Provide the [X, Y] coordinate of the cell's center where the given text is located.  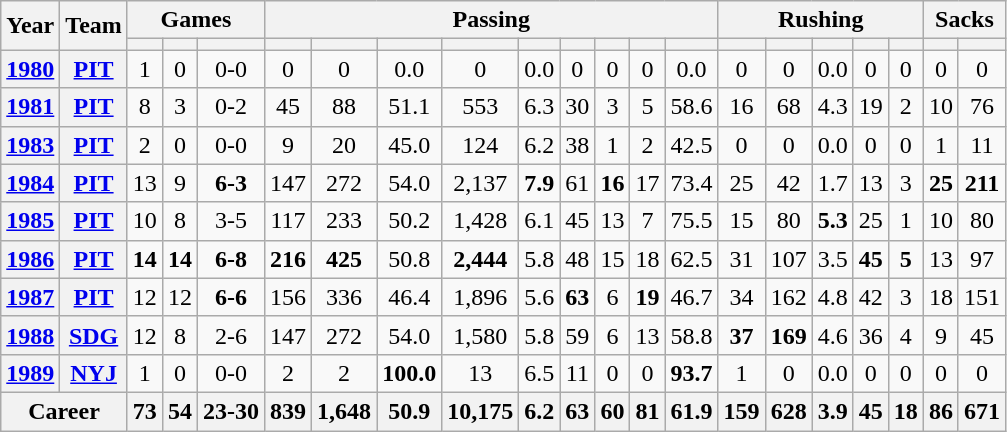
100.0 [410, 373]
97 [982, 259]
50.2 [410, 221]
4 [906, 335]
23-30 [230, 411]
4.8 [832, 297]
42.5 [692, 145]
4.6 [832, 335]
2,444 [480, 259]
107 [788, 259]
7 [648, 221]
1984 [30, 183]
81 [648, 411]
425 [344, 259]
Year [30, 26]
61 [578, 183]
88 [344, 107]
48 [578, 259]
73.4 [692, 183]
59 [578, 335]
159 [742, 411]
124 [480, 145]
0-2 [230, 107]
628 [788, 411]
37 [742, 335]
34 [742, 297]
62.5 [692, 259]
93.7 [692, 373]
NYJ [94, 373]
6.3 [540, 107]
1981 [30, 107]
169 [788, 335]
839 [288, 411]
20 [344, 145]
1987 [30, 297]
7.9 [540, 183]
6-8 [230, 259]
46.4 [410, 297]
1988 [30, 335]
60 [612, 411]
1.7 [832, 183]
336 [344, 297]
51.1 [410, 107]
1989 [30, 373]
1,896 [480, 297]
1986 [30, 259]
162 [788, 297]
1,648 [344, 411]
1985 [30, 221]
553 [480, 107]
36 [870, 335]
3.5 [832, 259]
75.5 [692, 221]
Passing [492, 20]
6-6 [230, 297]
Rushing [820, 20]
38 [578, 145]
151 [982, 297]
45.0 [410, 145]
Team [94, 26]
SDG [94, 335]
156 [288, 297]
31 [742, 259]
50.9 [410, 411]
671 [982, 411]
117 [288, 221]
86 [940, 411]
Sacks [964, 20]
233 [344, 221]
6.1 [540, 221]
76 [982, 107]
216 [288, 259]
211 [982, 183]
5.6 [540, 297]
58.8 [692, 335]
2-6 [230, 335]
58.6 [692, 107]
4.3 [832, 107]
50.8 [410, 259]
2,137 [480, 183]
73 [144, 411]
1,580 [480, 335]
10,175 [480, 411]
3.9 [832, 411]
54 [180, 411]
6.5 [540, 373]
5.3 [832, 221]
46.7 [692, 297]
1983 [30, 145]
68 [788, 107]
61.9 [692, 411]
1,428 [480, 221]
Games [196, 20]
30 [578, 107]
6-3 [230, 183]
17 [648, 183]
3-5 [230, 221]
1980 [30, 69]
Career [64, 411]
